Search for the cell housing the specified text and yield its [x, y] center coordinate. 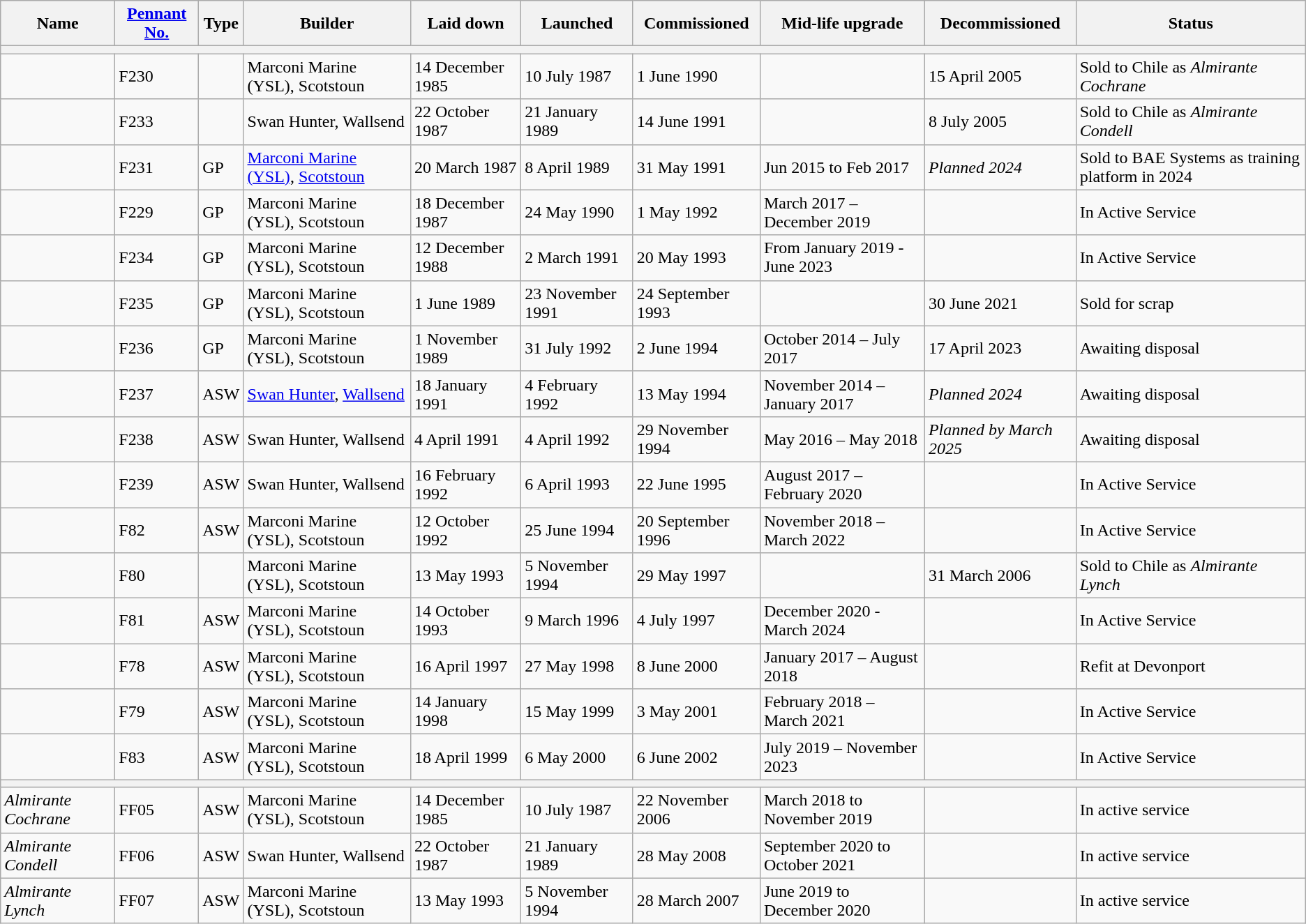
29 November 1994 [696, 439]
4 April 1992 [578, 439]
18 December 1987 [465, 212]
31 March 2006 [1000, 576]
23 November 1991 [578, 303]
12 December 1988 [465, 258]
F78 [157, 667]
15 May 1999 [578, 711]
October 2014 – July 2017 [842, 349]
F229 [157, 212]
8 July 2005 [1000, 121]
15 April 2005 [1000, 77]
Sold to Chile as Almirante Condell [1190, 121]
May 2016 – May 2018 [842, 439]
28 May 2008 [696, 855]
F235 [157, 303]
F81 [157, 621]
25 June 1994 [578, 530]
Refit at Devonport [1190, 667]
March 2018 to November 2019 [842, 810]
4 February 1992 [578, 393]
November 2018 – March 2022 [842, 530]
29 May 1997 [696, 576]
F239 [157, 484]
June 2019 to December 2020 [842, 901]
6 June 2002 [696, 757]
30 June 2021 [1000, 303]
Status [1190, 24]
18 January 1991 [465, 393]
16 February 1992 [465, 484]
Sold for scrap [1190, 303]
September 2020 to October 2021 [842, 855]
Planned by March 2025 [1000, 439]
1 November 1989 [465, 349]
F238 [157, 439]
12 October 1992 [465, 530]
20 May 1993 [696, 258]
Sold to Chile as Almirante Lynch [1190, 576]
FF06 [157, 855]
24 September 1993 [696, 303]
2 March 1991 [578, 258]
Laid down [465, 24]
March 2017 – December 2019 [842, 212]
F230 [157, 77]
14 January 1998 [465, 711]
20 March 1987 [465, 167]
Jun 2015 to Feb 2017 [842, 167]
July 2019 – November 2023 [842, 757]
FF07 [157, 901]
August 2017 – February 2020 [842, 484]
February 2018 – March 2021 [842, 711]
27 May 1998 [578, 667]
FF05 [157, 810]
F233 [157, 121]
Builder [326, 24]
F231 [157, 167]
14 October 1993 [465, 621]
Launched [578, 24]
8 June 2000 [696, 667]
Almirante Condell [58, 855]
6 May 2000 [578, 757]
F236 [157, 349]
F80 [157, 576]
31 May 1991 [696, 167]
From January 2019 - June 2023 [842, 258]
1 June 1990 [696, 77]
1 May 1992 [696, 212]
14 June 1991 [696, 121]
4 July 1997 [696, 621]
22 June 1995 [696, 484]
24 May 1990 [578, 212]
Type [221, 24]
1 June 1989 [465, 303]
F82 [157, 530]
F83 [157, 757]
Pennant No. [157, 24]
8 April 1989 [578, 167]
6 April 1993 [578, 484]
2 June 1994 [696, 349]
4 April 1991 [465, 439]
Mid-life upgrade [842, 24]
Almirante Cochrane [58, 810]
Sold to BAE Systems as training platform in 2024 [1190, 167]
January 2017 – August 2018 [842, 667]
9 March 1996 [578, 621]
Sold to Chile as Almirante Cochrane [1190, 77]
Commissioned [696, 24]
3 May 2001 [696, 711]
31 July 1992 [578, 349]
F234 [157, 258]
Almirante Lynch [58, 901]
20 September 1996 [696, 530]
F237 [157, 393]
December 2020 - March 2024 [842, 621]
18 April 1999 [465, 757]
28 March 2007 [696, 901]
November 2014 – January 2017 [842, 393]
17 April 2023 [1000, 349]
Decommissioned [1000, 24]
Name [58, 24]
13 May 1994 [696, 393]
16 April 1997 [465, 667]
F79 [157, 711]
22 November 2006 [696, 810]
